Locate the cell with the specified text and output its [X, Y] center coordinate. 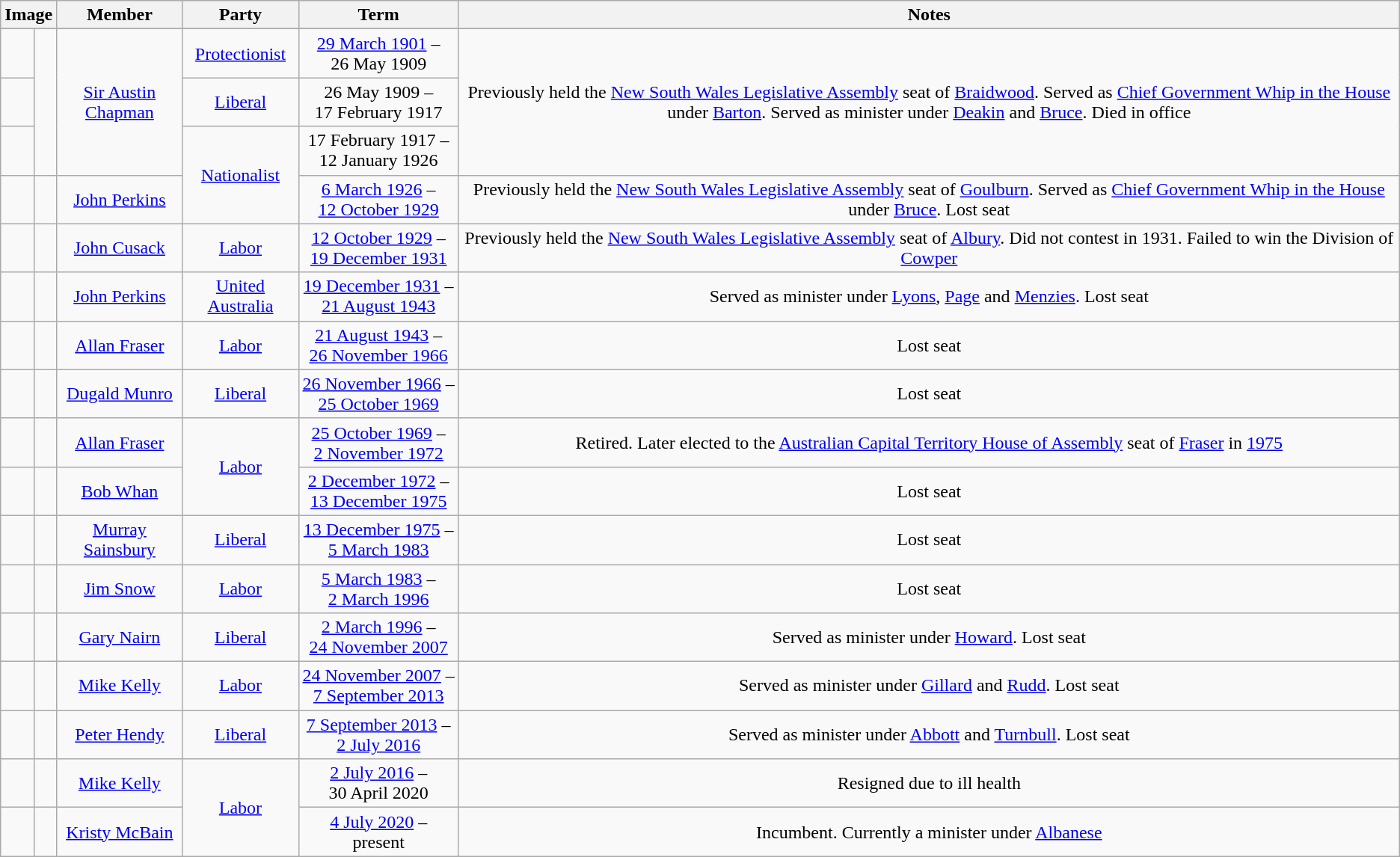
John Cusack [120, 248]
Protectionist [241, 54]
Served as minister under Gillard and Rudd. Lost seat [929, 686]
19 December 1931 –21 August 1943 [378, 296]
Peter Hendy [120, 734]
17 February 1917 –12 January 1926 [378, 151]
Retired. Later elected to the Australian Capital Territory House of Assembly seat of Fraser in 1975 [929, 443]
Previously held the New South Wales Legislative Assembly seat of Albury. Did not contest in 1931. Failed to win the Division of Cowper [929, 248]
Dugald Munro [120, 393]
24 November 2007 –7 September 2013 [378, 686]
2 December 1972 –13 December 1975 [378, 491]
Party [241, 15]
Served as minister under Howard. Lost seat [929, 637]
29 March 1901 –26 May 1909 [378, 54]
Bob Whan [120, 491]
Previously held the New South Wales Legislative Assembly seat of Goulburn. Served as Chief Government Whip in the House under Bruce. Lost seat [929, 199]
Gary Nairn [120, 637]
2 March 1996 –24 November 2007 [378, 637]
Murray Sainsbury [120, 540]
United Australia [241, 296]
Image [28, 15]
Incumbent. Currently a minister under Albanese [929, 832]
Resigned due to ill health [929, 784]
26 May 1909 –17 February 1917 [378, 102]
Term [378, 15]
12 October 1929 –19 December 1931 [378, 248]
Nationalist [241, 175]
21 August 1943 –26 November 1966 [378, 345]
6 March 1926 –12 October 1929 [378, 199]
25 October 1969 –2 November 1972 [378, 443]
Served as minister under Lyons, Page and Menzies. Lost seat [929, 296]
Served as minister under Abbott and Turnbull. Lost seat [929, 734]
7 September 2013 –2 July 2016 [378, 734]
13 December 1975 –5 March 1983 [378, 540]
4 July 2020 –present [378, 832]
2 July 2016 –30 April 2020 [378, 784]
Jim Snow [120, 588]
Member [120, 15]
5 March 1983 –2 March 1996 [378, 588]
Sir Austin Chapman [120, 102]
Notes [929, 15]
26 November 1966 –25 October 1969 [378, 393]
Kristy McBain [120, 832]
